From the cell containing the given text, extract its center point as (X, Y) coordinate. 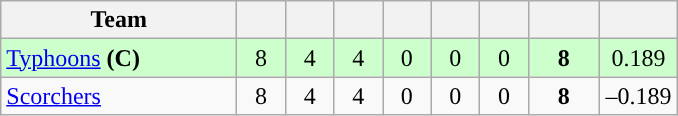
Typhoons (C) (119, 58)
Team (119, 20)
Scorchers (119, 96)
–0.189 (638, 96)
0.189 (638, 58)
